Capture the cell that displays the provided text and extract its [X, Y] central coordinate. 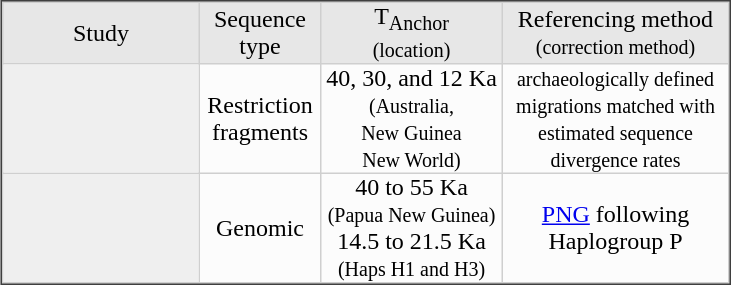
Referencing method(correction method) [616, 33]
40, 30, and 12 Ka(Australia, New Guinea New World) [412, 119]
40 to 55 Ka(Papua New Guinea)14.5 to 21.5 Ka(Haps H1 and H3) [412, 228]
archaeologically defined migrations matched with estimated sequence divergence rates [616, 119]
PNG following Haplogroup P [616, 228]
Genomic [260, 228]
TAnchor(location) [412, 33]
Restriction fragments [260, 119]
Study [102, 33]
Sequencetype [260, 33]
